Identify which cell holds the provided text, then report its (x, y) central coordinate. 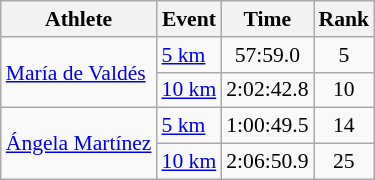
10 (344, 90)
Rank (344, 19)
2:02:42.8 (267, 90)
Ángela Martínez (79, 144)
57:59.0 (267, 55)
Time (267, 19)
25 (344, 162)
Event (190, 19)
2:06:50.9 (267, 162)
Athlete (79, 19)
María de Valdés (79, 72)
14 (344, 126)
5 (344, 55)
1:00:49.5 (267, 126)
